Return the [X, Y] coordinate for the center point of the cell that contains the specified text.  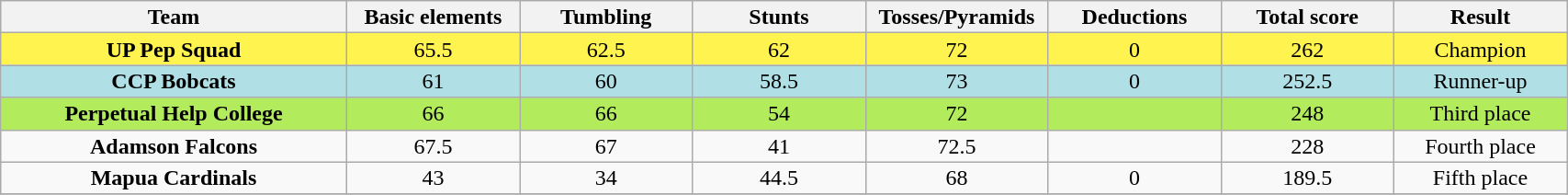
Team [175, 17]
67 [606, 145]
Mapua Cardinals [175, 178]
Deductions [1134, 17]
262 [1307, 50]
Runner-up [1480, 81]
Tumbling [606, 17]
43 [433, 178]
61 [433, 81]
34 [606, 178]
Fifth place [1480, 178]
65.5 [433, 50]
228 [1307, 145]
CCP Bobcats [175, 81]
Third place [1480, 114]
67.5 [433, 145]
68 [957, 178]
62.5 [606, 50]
58.5 [779, 81]
Stunts [779, 17]
Result [1480, 17]
44.5 [779, 178]
54 [779, 114]
73 [957, 81]
60 [606, 81]
62 [779, 50]
41 [779, 145]
Basic elements [433, 17]
72.5 [957, 145]
Total score [1307, 17]
Perpetual Help College [175, 114]
Champion [1480, 50]
248 [1307, 114]
Fourth place [1480, 145]
189.5 [1307, 178]
252.5 [1307, 81]
Tosses/Pyramids [957, 17]
Adamson Falcons [175, 145]
UP Pep Squad [175, 50]
